Extract the [x, y] coordinate from the center of the cell holding the provided text.  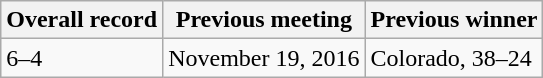
Previous meeting [264, 20]
Colorado, 38–24 [454, 58]
November 19, 2016 [264, 58]
Overall record [82, 20]
6–4 [82, 58]
Previous winner [454, 20]
